Scan for the cell matching the given text and deliver its (X, Y) coordinate at center. 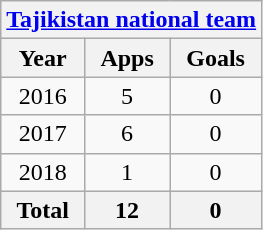
2016 (43, 96)
Total (43, 210)
Tajikistan national team (132, 20)
12 (128, 210)
Apps (128, 58)
5 (128, 96)
Goals (216, 58)
2017 (43, 134)
1 (128, 172)
Year (43, 58)
6 (128, 134)
2018 (43, 172)
